From the cell containing the given text, extract its center point as [X, Y] coordinate. 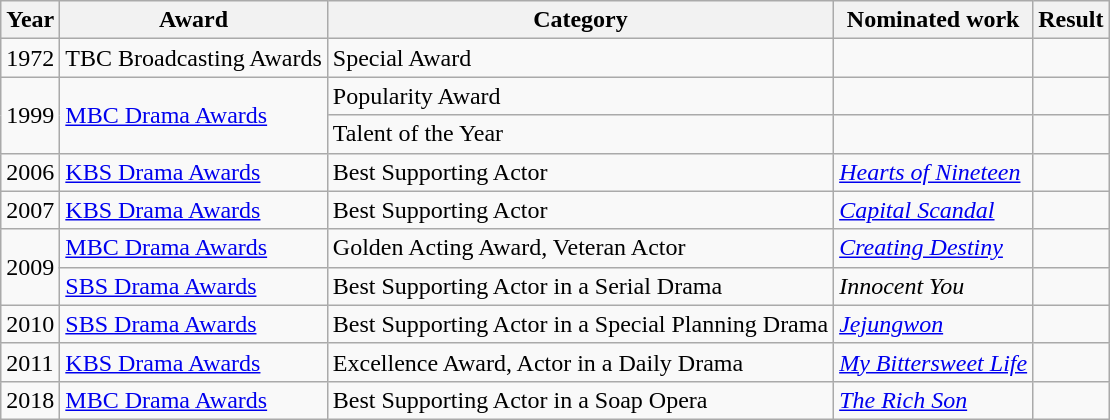
1972 [30, 58]
Talent of the Year [580, 134]
Category [580, 20]
TBC Broadcasting Awards [194, 58]
Creating Destiny [934, 248]
2011 [30, 362]
Award [194, 20]
2018 [30, 400]
Best Supporting Actor in a Special Planning Drama [580, 324]
2010 [30, 324]
2006 [30, 172]
Jejungwon [934, 324]
Best Supporting Actor in a Serial Drama [580, 286]
Golden Acting Award, Veteran Actor [580, 248]
Special Award [580, 58]
2009 [30, 267]
The Rich Son [934, 400]
Capital Scandal [934, 210]
Hearts of Nineteen [934, 172]
Excellence Award, Actor in a Daily Drama [580, 362]
Popularity Award [580, 96]
Nominated work [934, 20]
My Bittersweet Life [934, 362]
1999 [30, 115]
Innocent You [934, 286]
Result [1071, 20]
Year [30, 20]
2007 [30, 210]
Best Supporting Actor in a Soap Opera [580, 400]
